Capture the cell that displays the provided text and extract its (X, Y) central coordinate. 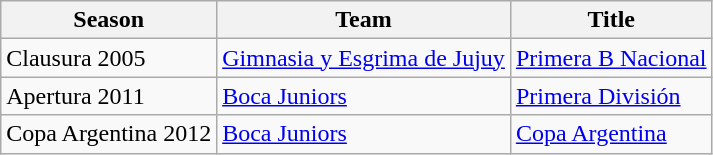
Gimnasia y Esgrima de Jujuy (364, 58)
Title (611, 20)
Apertura 2011 (109, 96)
Primera B Nacional (611, 58)
Copa Argentina 2012 (109, 134)
Clausura 2005 (109, 58)
Primera División (611, 96)
Copa Argentina (611, 134)
Team (364, 20)
Season (109, 20)
